Provide the (X, Y) coordinate of the cell's center where the given text is located.  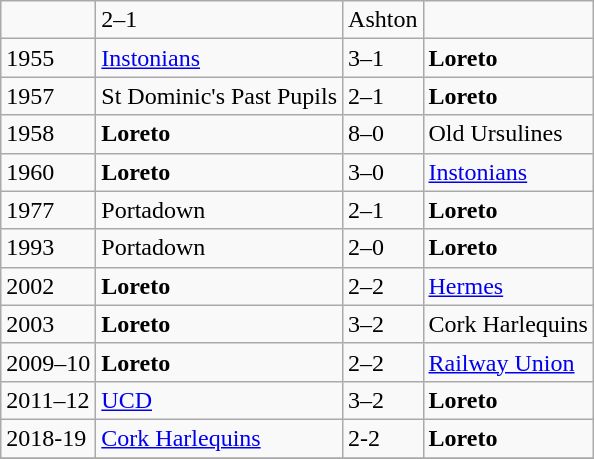
1960 (48, 172)
8–0 (383, 134)
2-2 (383, 438)
2002 (48, 286)
Old Ursulines (508, 134)
Railway Union (508, 362)
2009–10 (48, 362)
1993 (48, 248)
St Dominic's Past Pupils (220, 96)
2–0 (383, 248)
1955 (48, 58)
2011–12 (48, 400)
2018-19 (48, 438)
1958 (48, 134)
UCD (220, 400)
Hermes (508, 286)
1957 (48, 96)
3–1 (383, 58)
Ashton (383, 20)
1977 (48, 210)
3–0 (383, 172)
2003 (48, 324)
